Capture the cell that displays the provided text and extract its [X, Y] central coordinate. 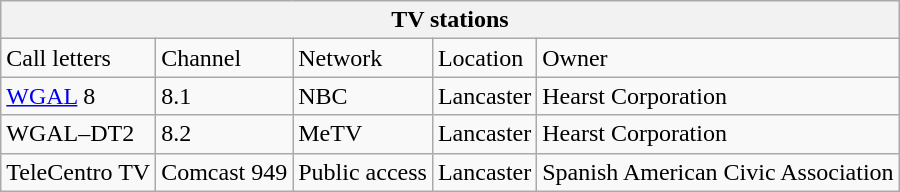
8.1 [224, 96]
WGAL 8 [78, 96]
Network [363, 58]
Comcast 949 [224, 172]
Public access [363, 172]
Call letters [78, 58]
Spanish American Civic Association [718, 172]
MeTV [363, 134]
Location [484, 58]
Owner [718, 58]
NBC [363, 96]
TeleCentro TV [78, 172]
8.2 [224, 134]
Channel [224, 58]
TV stations [450, 20]
WGAL–DT2 [78, 134]
